For the text-containing cell, return its midpoint in (x, y) coordinate format. 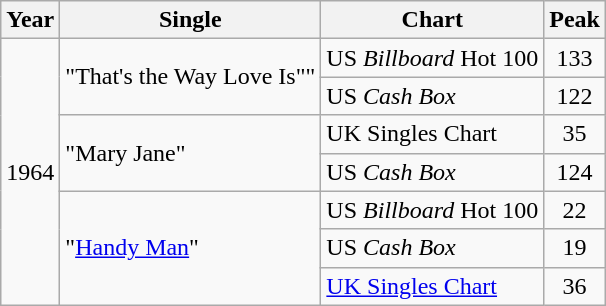
124 (575, 172)
19 (575, 248)
Peak (575, 20)
"That's the Way Love Is"" (190, 77)
Single (190, 20)
1964 (30, 172)
122 (575, 96)
Chart (432, 20)
133 (575, 58)
"Handy Man" (190, 248)
36 (575, 286)
22 (575, 210)
35 (575, 134)
"Mary Jane" (190, 153)
Year (30, 20)
